Provide the [x, y] coordinate of the cell's center where the given text is located.  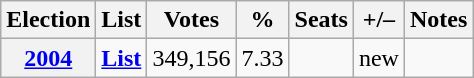
2004 [48, 58]
7.33 [262, 58]
Notes [438, 20]
+/– [378, 20]
Election [48, 20]
Votes [192, 20]
% [262, 20]
Seats [321, 20]
new [378, 58]
349,156 [192, 58]
